Find where the given text appears and provide that cell's center as [x, y] coordinate. 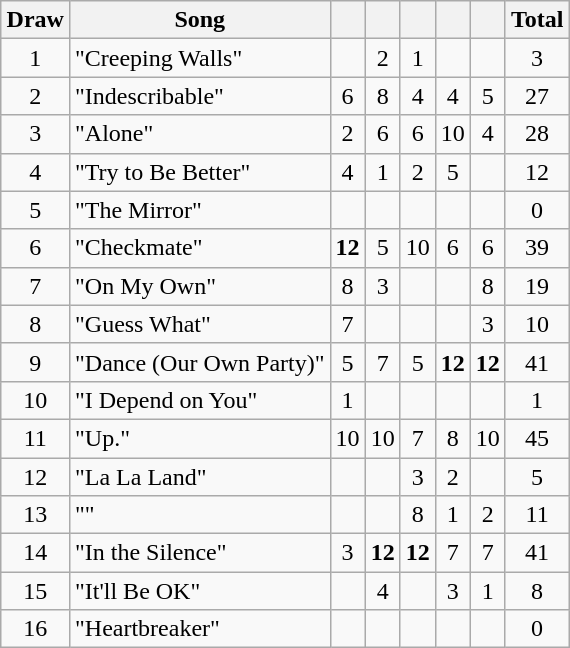
Song [200, 20]
"Indescribable" [200, 96]
13 [35, 515]
27 [537, 96]
"Checkmate" [200, 248]
"Up." [200, 438]
"Alone" [200, 134]
45 [537, 438]
"La La Land" [200, 477]
"On My Own" [200, 286]
"Creeping Walls" [200, 58]
19 [537, 286]
28 [537, 134]
"It'll Be OK" [200, 591]
"Heartbreaker" [200, 629]
"Guess What" [200, 324]
"In the Silence" [200, 553]
15 [35, 591]
"Try to Be Better" [200, 172]
"Dance (Our Own Party)" [200, 362]
14 [35, 553]
"I Depend on You" [200, 400]
39 [537, 248]
9 [35, 362]
"" [200, 515]
16 [35, 629]
Total [537, 20]
Draw [35, 20]
"The Mirror" [200, 210]
